From the cell containing the given text, extract its center point as (x, y) coordinate. 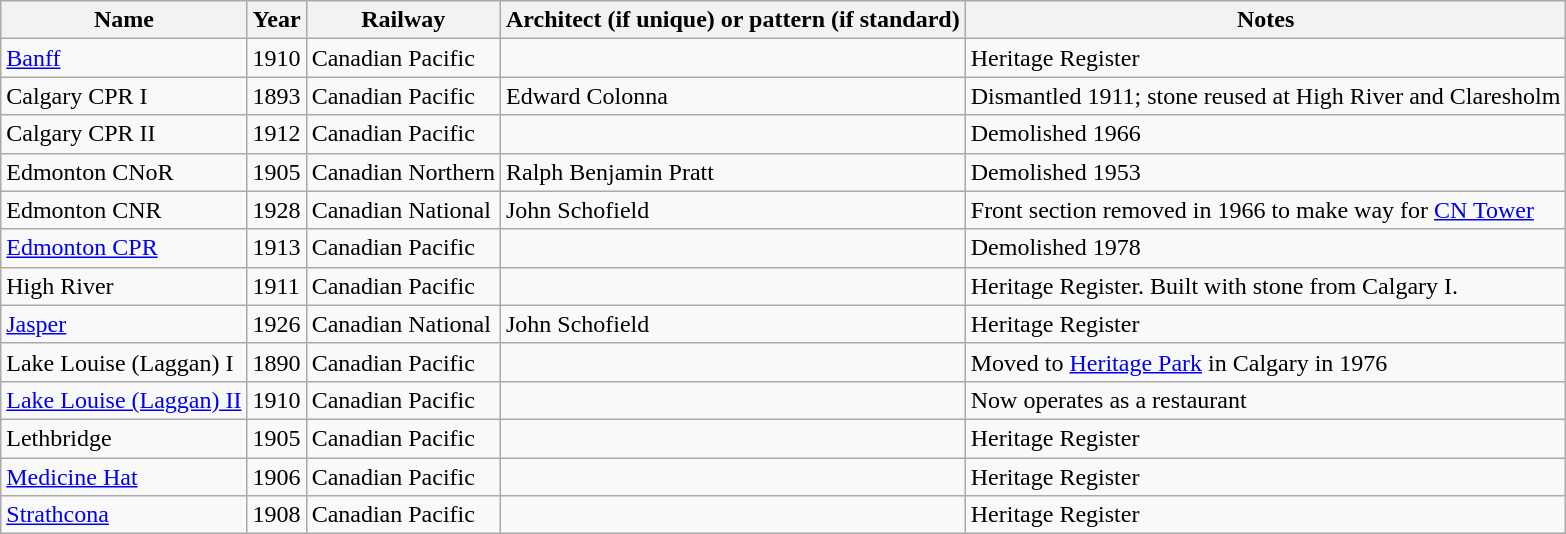
Railway (403, 20)
Demolished 1978 (1266, 248)
High River (124, 286)
1912 (276, 134)
1890 (276, 362)
Dismantled 1911; stone reused at High River and Claresholm (1266, 96)
1928 (276, 210)
1906 (276, 477)
Moved to Heritage Park in Calgary in 1976 (1266, 362)
Medicine Hat (124, 477)
Year (276, 20)
1908 (276, 515)
Ralph Benjamin Pratt (732, 172)
Calgary CPR II (124, 134)
Lethbridge (124, 438)
1911 (276, 286)
Edmonton CNR (124, 210)
Now operates as a restaurant (1266, 400)
Heritage Register. Built with stone from Calgary I. (1266, 286)
Canadian Northern (403, 172)
Architect (if unique) or pattern (if standard) (732, 20)
Lake Louise (Laggan) I (124, 362)
Demolished 1966 (1266, 134)
Jasper (124, 324)
Name (124, 20)
Notes (1266, 20)
Front section removed in 1966 to make way for CN Tower (1266, 210)
Lake Louise (Laggan) II (124, 400)
Calgary CPR I (124, 96)
1893 (276, 96)
Edmonton CNoR (124, 172)
Edward Colonna (732, 96)
1913 (276, 248)
Demolished 1953 (1266, 172)
Strathcona (124, 515)
Banff (124, 58)
Edmonton CPR (124, 248)
1926 (276, 324)
